Detect which cell encompasses the target text, then output its [X, Y] center coordinate. 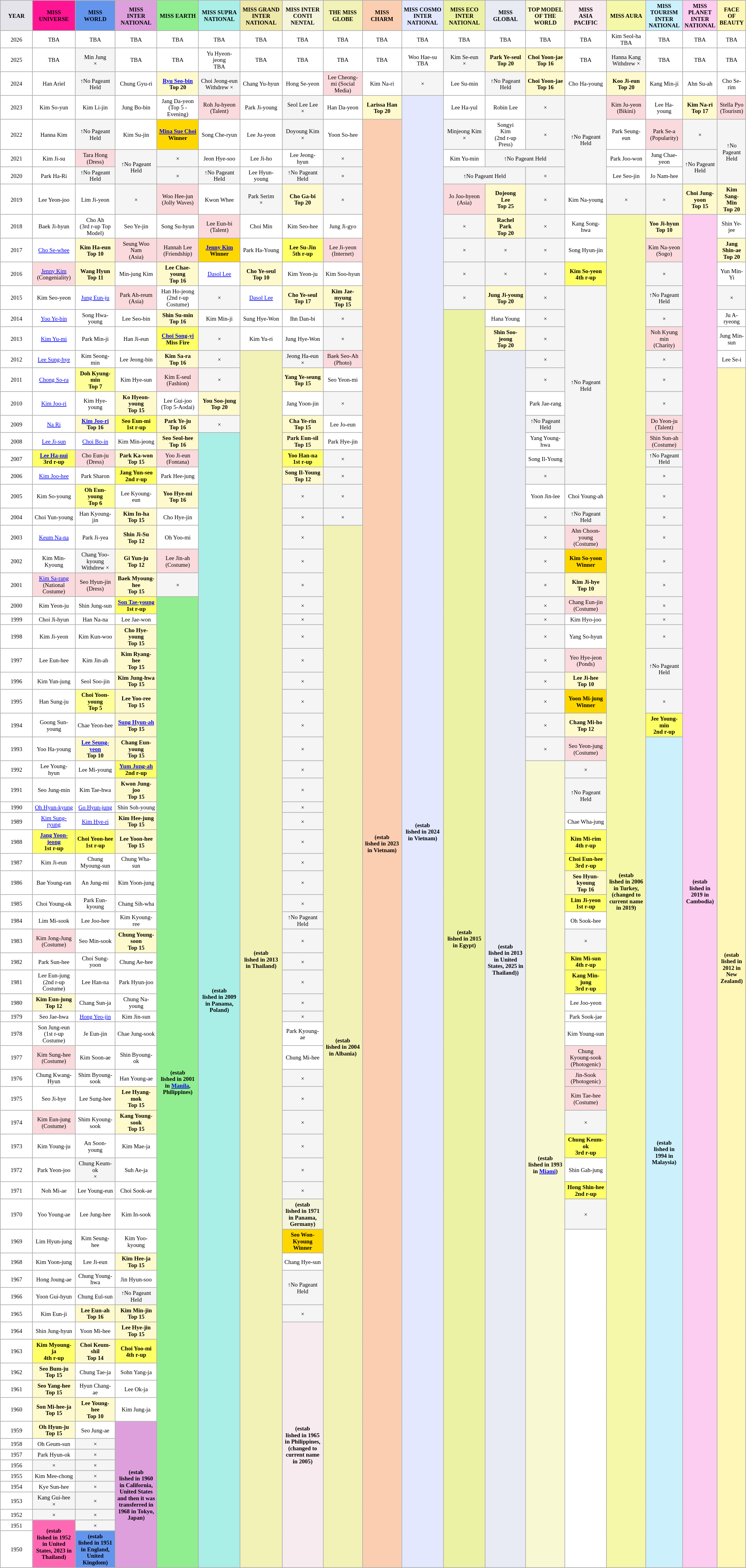
(established in 2004 in Albania) [343, 1046]
Song Su-hyun [178, 226]
Seo Yang-heeTop 15 [54, 1389]
1995 [17, 701]
Kim Jin-sun [136, 1016]
Park Serim× [261, 199]
MISSINTERNATIONAL [136, 15]
Lee Joo-hee [95, 920]
(established in 2019 in Cambodia) [700, 891]
Jung Hye-Won [303, 338]
Kim Jung-hwaTop 15 [136, 681]
Park Hyun-joo [136, 982]
Jenny Kim(Congeniality) [54, 274]
1993 [17, 749]
2022 [17, 134]
Shin Soo-jeongTop 20 [506, 338]
Sung Hye-Won [261, 318]
Choi Yoon-youngTop 5 [95, 701]
Kim Na-ri [382, 84]
Chae Jung-sook [136, 1034]
Kim Seo-yeon [54, 298]
1953 [17, 1501]
1988 [17, 841]
Min-jung Kim [136, 274]
FACE OF BEAUTY [732, 15]
1987 [17, 862]
Kim Eun-ji [54, 1314]
1986 [17, 883]
Choi Yoo-mi4th r-up [136, 1351]
Shin Ji-SuTop 12 [136, 537]
Lee Young-hyun [54, 769]
Suh Ae-ja [136, 1170]
1959 [17, 1430]
Seo Yeon-mi [343, 380]
Doyoung Kim× [303, 134]
Park Jae-rang [546, 403]
Kim Joo-hee [54, 476]
Kim Joo-riTop 16 [95, 424]
Kim Sa-raTop 16 [178, 359]
(established in 2015 in Egypt) [464, 939]
Mina Sue ChoiWinner [178, 134]
Jung Min-sun [732, 338]
Chung Na-young [136, 1002]
Lee Jo-eun [343, 424]
2016 [17, 274]
Lee Hyang-mok Top 15 [136, 1098]
Tara Hong(Dress) [95, 158]
Choi Sung-yoon [95, 962]
Lee Kyoung-eun [136, 496]
Kim Seol-haTBA [626, 39]
Lee Young-heeTop 10 [95, 1409]
You Soo-jungTop 20 [219, 403]
Kim Yun-jung [54, 681]
Choi Eun-hee3rd r-up [586, 862]
Kim Jin-ah [95, 660]
Seo Jung-ae [95, 1430]
Cho Ga-biTop 20 [303, 199]
Choi Sook-ae [136, 1190]
Park Sharon [95, 476]
Kim Jung-ja [136, 1409]
MISS ASIA PACIFIC [586, 15]
Jeong Ha-eun × [303, 359]
MISS EARTH [178, 15]
Rachel ParkTop 20 [506, 226]
1992 [17, 769]
Oh Hyun-juTop 15 [54, 1430]
Kim Na-young [586, 199]
Yoo Han-na1st r-up [303, 459]
Kim Kun-woo [95, 637]
Hong Joung-ae [54, 1279]
Son Mi-hee-jaTop 15 [54, 1409]
Kim Hye-young [95, 403]
MISS INTERCONTINENTAL [303, 15]
(established in 2013 in United States, 2025 in Thailand)) [506, 959]
Kim Seung-hee [95, 1241]
Minjeong Kim× [464, 134]
(established in 2023 in Vietnam) [382, 843]
1994 [17, 725]
Bae Young-ran [54, 883]
1955 [17, 1476]
Oh Hyun-kyung [54, 807]
Kim Ju-yeon(Bikini) [626, 107]
Lim Ji-yeon [95, 199]
(established in 2012 in New Zealand) [732, 968]
Kim Sung-ryung [54, 821]
Kim Ryang-heeTop 15 [136, 660]
(established in 1952 in United States, 2023 in Thailand) [54, 1544]
Kim Mae-ja [136, 1146]
(established in 2013 in Thailand) [261, 959]
Lee Ha-young [664, 107]
Chang Sun-ja [95, 1002]
Lee Eun-bi(Talent) [219, 226]
1963 [17, 1351]
Kim Yoo-kyoung [136, 1241]
Song Hwa-young [95, 318]
Ju A-ryeong [732, 318]
2012 [17, 359]
Kang Young-sookTop 15 [136, 1122]
Hana Young [506, 318]
(established in 1960 in California, United States and then it was transferred in 1968 in Tokyo, Japan) [136, 1494]
Jung Chae-yeon [664, 158]
Kim Min-ji [219, 318]
Jo Joo-hyeon (Asia) [464, 199]
Roh Ju-hyeon (Talent) [219, 107]
Baek Myoung-heeTop 15 [136, 585]
Kim Jae-myung Top 15 [343, 298]
Han Young-ae [136, 1078]
Cho Hye-jin [178, 517]
Yun Min-Yi [732, 274]
MISS UNIVERSE [54, 15]
Lee Young-eun [95, 1190]
1970 [17, 1214]
Stella Pyo (Tourism) [732, 107]
2023 [17, 107]
Chung Kwang-Hyun [54, 1078]
Jang Yoon-jin [303, 403]
Lee Han-na [95, 982]
Chang Yoo-kyoungWithdrew × [95, 561]
Oh Geum-sun [54, 1444]
Park Ha-Ri [54, 176]
Lee Eun-jung(2nd r-up Costume) [54, 982]
2001 [17, 585]
Yoo Ye-bin [54, 318]
Choi Yun-young [54, 517]
1976 [17, 1078]
Je Eun-jin [95, 1034]
Kim Na-riTop 17 [700, 107]
Park Hyun-ok [54, 1455]
Shin Soh-young [136, 807]
MISS GRAND INTERNATIONAL [261, 15]
Lee Eun-ahTop 16 [95, 1314]
Kim Kyoung-ree [136, 920]
Kye Sun-hee [54, 1486]
2017 [17, 250]
(established in 2001 in Manila, Philippines) [178, 1082]
Yoo Ji-eun(Fontana) [178, 459]
Kim Soo-hyun [343, 274]
1957 [17, 1455]
Hong Yeo-jin [95, 1016]
Kim Mee-chong [54, 1476]
1979 [17, 1016]
2021 [17, 158]
Park Ye-seulTop 20 [506, 60]
Kang Min-jung3rd r-up [586, 982]
Gi Yun-juTop 12 [136, 561]
Choi Jung-yoonTop 15 [700, 199]
Park Min-ji [95, 338]
Cho Ah(3rd r-up Top Model) [95, 226]
Kim Hyo-joo [586, 619]
Seo Eun-mi1st r-up [136, 424]
1998 [17, 637]
Ahn Su-ah [700, 84]
Lee Yeon-joo [54, 199]
Chae Wha-jung [586, 821]
Sung Hyun-ahTop 15 [136, 725]
Chung Tae-ja [95, 1372]
Seo Bum-juTop 15 [54, 1372]
Cho Ye-seulTop 10 [261, 274]
1997 [17, 660]
Ryu Seo-binTop 20 [178, 84]
Lee Hyun-young [261, 176]
Song Il-Young [546, 459]
Yoon Mi-jungWinner [586, 701]
Yoon Mi-hee [95, 1331]
1989 [17, 821]
1983 [17, 941]
2025 [17, 60]
Seo Jae-hwa [54, 1016]
Kim Min-jinTop 15 [136, 1314]
MISS GLOBAL [506, 15]
Lee Ji-ho [261, 158]
Lee Hye-jinTop 15 [136, 1331]
Jin Hyun-soo [136, 1279]
Kim Eun-jung(Costume) [54, 1122]
Chung Keum-ok3rd r-up [586, 1146]
MISS CHARM [382, 15]
Chung Gyu-ri [136, 84]
1974 [17, 1122]
Lee Ji-sun [54, 441]
Chung Keum-ok× [95, 1170]
Lim Hyun-jung [54, 1241]
YEAR [17, 15]
Lee Gui-joo(Top 5-Aodai) [178, 403]
2000 [17, 605]
Choi Young-ok [54, 903]
Cho Ye-seulTop 17 [303, 298]
Kim So-yeon4th r-up [586, 274]
1984 [17, 920]
Kim In-haTop 15 [136, 517]
Koo Ji-eunTop 20 [626, 84]
Lee Mi-young [95, 769]
(established in 1994 in Malaysia) [664, 1152]
MISS SUPRANATIONAL [219, 15]
Kim Mi-sun4th r-up [586, 962]
Kim Yu-mi [54, 338]
Park Hee-jung [178, 476]
Lee Jeong-bin [136, 359]
Kim Hye-sun [136, 380]
1978 [17, 1034]
Woo Hee-jun(Jolly Waves) [178, 199]
Jenny KimWinner [219, 250]
Cho Se-whee [54, 250]
Kim Eun-jungTop 12 [54, 1002]
Kim Sang-MinTop 20 [732, 199]
Kim Min-jeong [136, 441]
Park Eun-silTop 15 [303, 441]
2002 [17, 561]
Choi Song-yiMiss Fire [178, 338]
Lee Yoo-reeTop 15 [136, 701]
Do Yeon-ju(Talent) [664, 424]
Yoon So-hee [343, 134]
Yoo Ji-hyunTop 10 [664, 226]
Park Hye-jin [343, 441]
Park Ah-reum(Asia) [136, 298]
Chong So-ra [54, 380]
1966 [17, 1296]
1980 [17, 1002]
Dojeong Lee Top 25 [506, 199]
(established in 2024 in Vietnam) [423, 832]
Lee Ji-heeTop 10 [586, 681]
Son Tae-young1st r-up [136, 605]
Shim Byoung-sook [95, 1078]
TOP MODEL OF THE WORLD [546, 15]
Jin-Sook(Photogenic) [586, 1078]
Lee Jung-hee [95, 1214]
Baek Seo-Ah(Photo) [343, 359]
Chung Wha-sun [136, 862]
Chung Eul-sun [95, 1296]
Kim Seong-min [95, 359]
1973 [17, 1146]
Lim Ji-yeon1st r-up [586, 903]
Song Il-YoungTop 12 [303, 476]
Hanna KangWithdrew × [626, 60]
Lee Su-min [464, 84]
Seo Won-KyoungWinner [303, 1241]
Kim Yu-min [464, 158]
Shin Jung-sun [95, 605]
2008 [17, 441]
Ahn Choon-young(Costume) [586, 537]
Choi Jeong-eun Withdrew × [219, 84]
Kim Sung-hee(Costume) [54, 1057]
Cho Eun-ju(Dress) [95, 459]
Lee Jae-won [136, 619]
2009 [17, 424]
Kim Min-Kyoung [54, 561]
1967 [17, 1279]
Seo Jung-min [54, 790]
Doh Kyung-minTop 7 [95, 380]
Kim In-sook [136, 1214]
Noh Kyung min(Charity) [664, 338]
Cha Ye-rinTop 15 [303, 424]
Ihn Dan-bi [303, 318]
Na Ri [54, 424]
(established in 1965 in Philippines, (changed to current name in 2005) [303, 1445]
Yeo Hye-jeon(Ponds) [586, 660]
Park Sun-hee [54, 962]
(established in 1993 in Miami) [546, 1164]
2007 [17, 459]
(established in 1971 in Panama, Germany) [303, 1214]
Lee Eun-hee [54, 660]
Park Ji-yea [95, 537]
1950 [17, 1549]
Lee Yoon-heeTop 15 [136, 841]
Cho Ha-young [586, 84]
1962 [17, 1372]
Kwon Whee [219, 199]
MISS PLANET INTERNATIONAL [700, 15]
Kim Soon-ae [95, 1057]
Choi Yeon-hee1st r-up [95, 841]
Yoo Ha-young [54, 749]
1982 [17, 962]
Lee Chae-youngTop 16 [178, 274]
Seo Min-sook [95, 941]
1990 [17, 807]
Kim Young-sun [586, 1034]
Chang Sih-wha [136, 903]
Lee Joo-yeon [586, 1002]
Park Yeon-joo [54, 1170]
Min Jung× [95, 60]
Park Ka-wonTop 15 [136, 459]
Kim Tae-hee(Costume) [586, 1098]
Kim So-yun [54, 107]
Kim Young-ju [54, 1146]
Shin Ye-jee [732, 226]
Choi Yoon-jae Top 16 [546, 84]
Sohn Yang-ja [136, 1372]
Jung Ji-youngTop 20 [506, 298]
2006 [17, 476]
Lee Se-i [732, 359]
Kim Sa-rang(National Costume) [54, 585]
Shin Jung-hyun [54, 1331]
2003 [17, 537]
Yoon Jin-lee [546, 496]
Seo Ji-hye [54, 1098]
Lee Ji-eun [95, 1262]
(established in 2009 in Panama, Poland) [219, 1000]
1969 [17, 1241]
An Jung-mi [95, 883]
Chung Young-soonTop 15 [136, 941]
Kim Joo-ri [54, 403]
Kwon Jung-jooTop 15 [136, 790]
Son Jung-eun(1st r-up Costume) [54, 1034]
Kim Hye-ri [95, 821]
Han Kyoung-jin [95, 517]
Oh Eun-youngTop 6 [95, 496]
Chang Hye-sun [303, 1262]
1996 [17, 681]
Park Ye-juTop 16 [178, 424]
Keum Na-na [54, 537]
2026 [17, 39]
Jang Yun-seo2nd r-up [136, 476]
Kim Ji-su [54, 158]
Yang Ye-seungTop 15 [303, 380]
Park Ji-young [261, 107]
Park Kyoung-ae [303, 1034]
Chung Mi-hee [303, 1057]
Shin Byoung-ok [136, 1057]
Shim Kyoung-sook [95, 1122]
2015 [17, 298]
Yoo Hye-miTop 16 [178, 496]
Seo Yeon-jung(Costume) [586, 749]
1965 [17, 1314]
Lee Seung-yeonTop 10 [95, 749]
Kim Myoung-ja4th r-up [54, 1351]
Shin Sun-ah(Costume) [664, 441]
Kang Gui-hee× [54, 1501]
Kim Ji-eun [54, 862]
MISS TOURISM INTERNATIONAL [664, 15]
Song Che-ryun [219, 134]
Cho Hye-youngTop 15 [136, 637]
Kim Hee-jungTop 15 [136, 821]
1972 [17, 1170]
Lee Ok-ja [136, 1389]
Kim Tae-hwa [95, 790]
Kim E-seul(Fashion) [178, 380]
(established in 1951 in England, United Kingdom) [95, 1549]
Seo Hyun-jin(Dress) [95, 585]
Kim Na-yeon(Sogo) [664, 250]
Han Da-yeon [343, 107]
1952 [17, 1515]
Ko Hyeon-youngTop 15 [136, 403]
Larissa Han Top 20 [382, 107]
1985 [17, 903]
Kim Yu-ri [261, 338]
1991 [17, 790]
Park Joo-won [626, 158]
Jung Ji-gyo [343, 226]
Seo Ye-jin [136, 226]
1958 [17, 1444]
Shin Su-minTop 16 [178, 318]
1975 [17, 1098]
Baek Ji-hyun [54, 226]
Hanna Kim [54, 134]
Lee Su-Jin5th r-up [303, 250]
Kim Su-jin [136, 134]
Kim Seo-hee [303, 226]
Lim Mi-sook [54, 920]
THE MISS GLOBE [343, 15]
Lee Jin-ah(Costume) [178, 561]
Lee Ha-nui3rd r-up [54, 459]
Choi Min [261, 226]
Jang Shin-aeTop 20 [732, 250]
Yoon Gui-hyun [54, 1296]
Han Na-na [95, 619]
Lee Seo-bin [136, 318]
Park Sook-jae [586, 1016]
1960 [17, 1409]
Shin Gah-jung [586, 1170]
1961 [17, 1389]
2010 [17, 403]
2005 [17, 496]
Choi Bo-in [95, 441]
MISS WORLD [95, 15]
Yang Young-hwa [546, 441]
Kim Li-jin [95, 107]
Oh Sook-hee [586, 920]
Hannah Lee(Friendship) [178, 250]
Chae Yeon-hee [95, 725]
Wang HyunTop 11 [95, 274]
Han Ji-eun [136, 338]
Goong Sun-young [54, 725]
Chang Yu-hyun [261, 84]
Woo Hae-suTBA [423, 60]
Chung Myoung-sun [95, 862]
Yoo Young-ae [54, 1214]
Park Ha-Young [261, 250]
Park Seung-eun [626, 134]
Park Eun-kyoung [95, 903]
Kim Mi-rim4th r-up [586, 841]
1956 [17, 1465]
2019 [17, 199]
2024 [17, 84]
Choi Keum-shilTop 14 [95, 1351]
MISS AURA [626, 15]
Lee Sung-hye [54, 359]
Kim Hee-jaTop 15 [136, 1262]
2013 [17, 338]
Cho Se-rim [732, 84]
Kim Jong-Jung(Costume) [54, 941]
Kim Ji-hyeTop 10 [586, 585]
2020 [17, 176]
Chung Kyoung-sook(Photogenic) [586, 1057]
Jang Yoon-jeong1st r-up [54, 841]
Hong Shin-hee2nd r-up [586, 1190]
Chang Eun-youngTop 15 [136, 749]
1971 [17, 1190]
Kim Se-eun× [464, 60]
Hyun Chang-ae [95, 1389]
MISS COSMO INTERNATIONAL [423, 15]
2014 [17, 318]
Yum Jung-ah2nd r-up [136, 769]
Kang Song-hwa [586, 226]
Yu Hyeon-jeongTBA [219, 60]
Seol Soo-jin [95, 681]
1968 [17, 1262]
Lee Sung-hee [95, 1098]
Noh Mi-ae [54, 1190]
1964 [17, 1331]
Seung Woo Nam(Asia) [136, 250]
1954 [17, 1486]
Hong Se-yeon [303, 84]
Chung Young-hwa [95, 1279]
Han Sung-ju [54, 701]
Lee Ju-yeon [261, 134]
Seo Hyun-kyoungTop 16 [586, 883]
Chang Eun-jin(Costume) [586, 605]
Han Ariel [54, 84]
2018 [17, 226]
1951 [17, 1525]
Seol Lee Lee× [303, 107]
1977 [17, 1057]
Jee Young-min2nd r-up [664, 725]
Kim Ha-eunTop 10 [95, 250]
Lee Seo-jin [626, 176]
Robin Lee [506, 107]
Lee Jeong-hyun [303, 158]
Kim So-young [54, 496]
2004 [17, 517]
MISS ECO INTERNATIONAL [464, 15]
Kim Ji-yeon [54, 637]
Yang So-hyun [586, 637]
Park Se-a(Popularity) [664, 134]
(established in 2006 in Turkey, (changed to current name in 2019) [626, 891]
2011 [17, 380]
Jang Da-yeon(Top 5 - Evening) [178, 107]
1999 [17, 619]
Choi Ji-hyun [54, 619]
Go Hyun-jung [95, 807]
Lee Ji-yeon(Internet) [343, 250]
Lee Ha-yul [464, 107]
Choi Yoon-jaeTop 16 [546, 60]
Choi Young-ah [586, 496]
Jo Nam-hee [664, 176]
An Soon-young [95, 1146]
Jeon Hye-soo [219, 158]
Oh Yoo-mi [178, 537]
Seo Seol-heeTop 16 [178, 441]
Chang Mi-hoTop 12 [586, 725]
1981 [17, 982]
Lee Cheong-mi (Social Media) [343, 84]
Kim So-yoonWinner [586, 561]
Song Hyun-jin [586, 250]
Han Ho-jeong(2nd r-up Costume) [178, 298]
Chung Ae-hee [136, 962]
Songyi Kim(2nd r-upPress) [506, 134]
Kang Min-ji [664, 84]
Jung Eun-ju [95, 298]
Jung Bo-bin [136, 107]
